Provide the [x, y] coordinate of the cell's center where the given text is located.  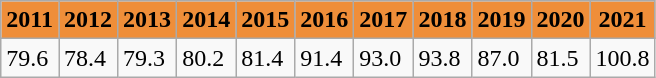
93.8 [442, 58]
2012 [88, 20]
2021 [622, 20]
78.4 [88, 58]
2013 [148, 20]
93.0 [384, 58]
79.6 [30, 58]
87.0 [502, 58]
2016 [324, 20]
79.3 [148, 58]
2014 [206, 20]
91.4 [324, 58]
81.4 [266, 58]
100.8 [622, 58]
2015 [266, 20]
2017 [384, 20]
2018 [442, 20]
2019 [502, 20]
81.5 [560, 58]
2011 [30, 20]
80.2 [206, 58]
2020 [560, 20]
